Provide the [x, y] coordinate of the cell's center where the given text is located.  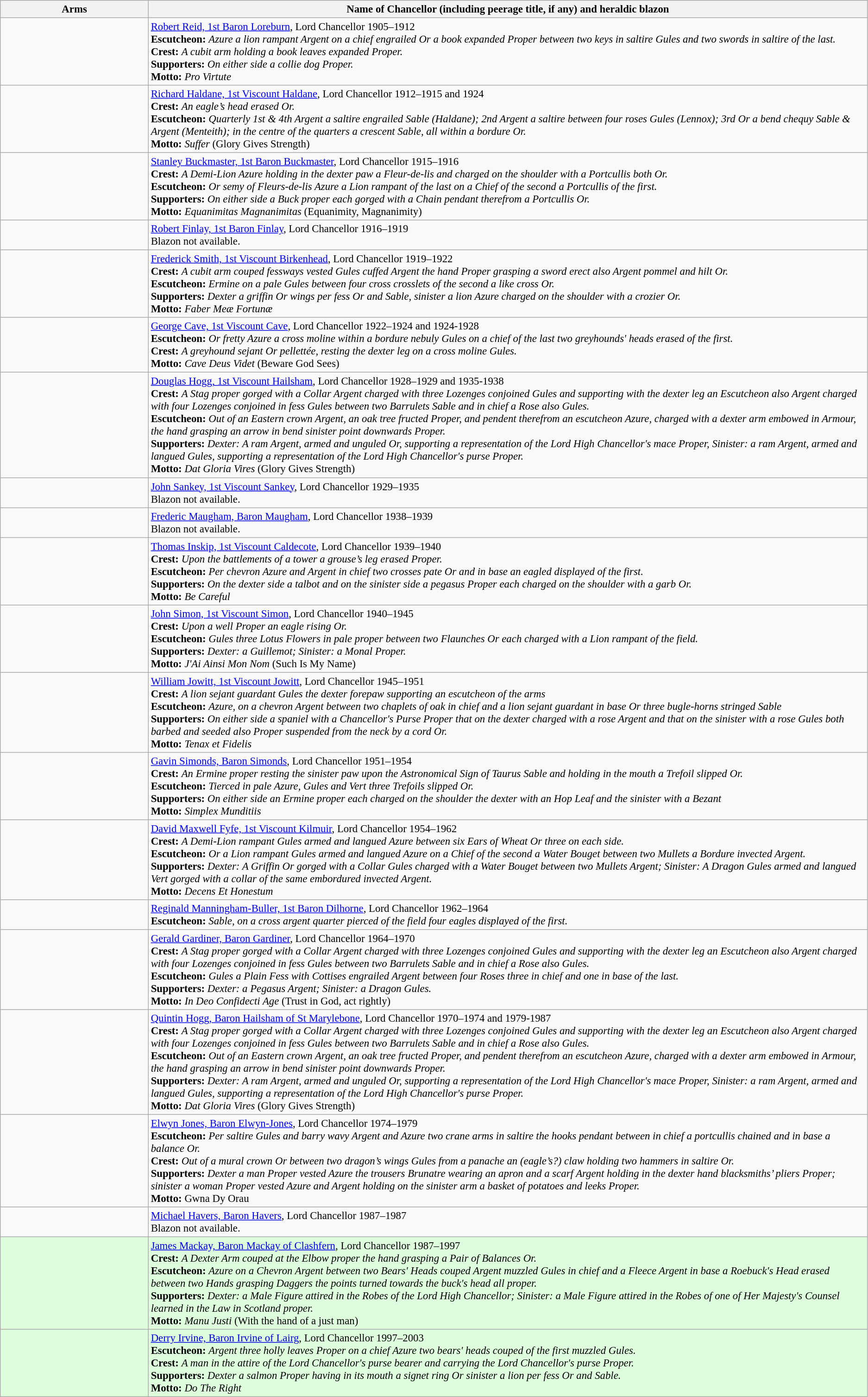
Name of Chancellor (including peerage title, if any) and heraldic blazon [508, 9]
Michael Havers, Baron Havers, Lord Chancellor 1987–1987Blazon not available. [508, 1222]
Robert Finlay, 1st Baron Finlay, Lord Chancellor 1916–1919Blazon not available. [508, 235]
John Sankey, 1st Viscount Sankey, Lord Chancellor 1929–1935Blazon not available. [508, 493]
Frederic Maugham, Baron Maugham, Lord Chancellor 1938–1939Blazon not available. [508, 523]
Arms [75, 9]
